Return the [X, Y] coordinate for the center point of the cell that contains the specified text.  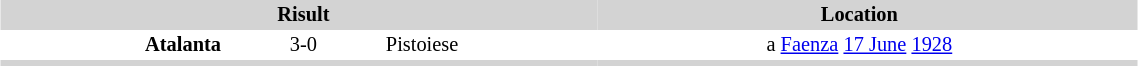
Risult [304, 15]
a Faenza 17 June 1928 [859, 45]
3-0 [304, 45]
Location [859, 15]
Pistoiese [490, 45]
Atalanta [112, 45]
